Return (x, y) of the center of cell containing provided text 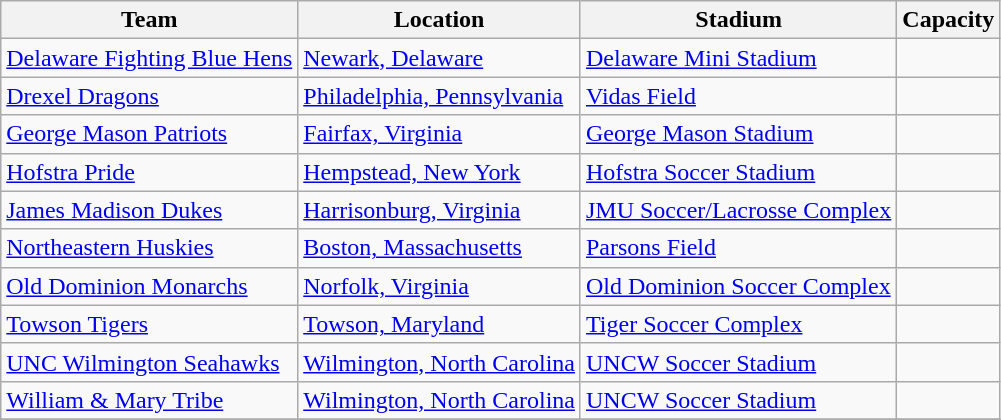
Old Dominion Monarchs (150, 286)
Norfolk, Virginia (440, 286)
Delaware Mini Stadium (738, 58)
Stadium (738, 20)
Drexel Dragons (150, 96)
James Madison Dukes (150, 210)
George Mason Patriots (150, 134)
UNC Wilmington Seahawks (150, 362)
Northeastern Huskies (150, 248)
Hempstead, New York (440, 172)
Towson, Maryland (440, 324)
William & Mary Tribe (150, 400)
Capacity (948, 20)
Parsons Field (738, 248)
Location (440, 20)
Fairfax, Virginia (440, 134)
Hofstra Soccer Stadium (738, 172)
Towson Tigers (150, 324)
Hofstra Pride (150, 172)
Philadelphia, Pennsylvania (440, 96)
Vidas Field (738, 96)
Team (150, 20)
Harrisonburg, Virginia (440, 210)
George Mason Stadium (738, 134)
Boston, Massachusetts (440, 248)
Delaware Fighting Blue Hens (150, 58)
Tiger Soccer Complex (738, 324)
JMU Soccer/Lacrosse Complex (738, 210)
Newark, Delaware (440, 58)
Old Dominion Soccer Complex (738, 286)
